Identify which cell holds the provided text, then report its [x, y] central coordinate. 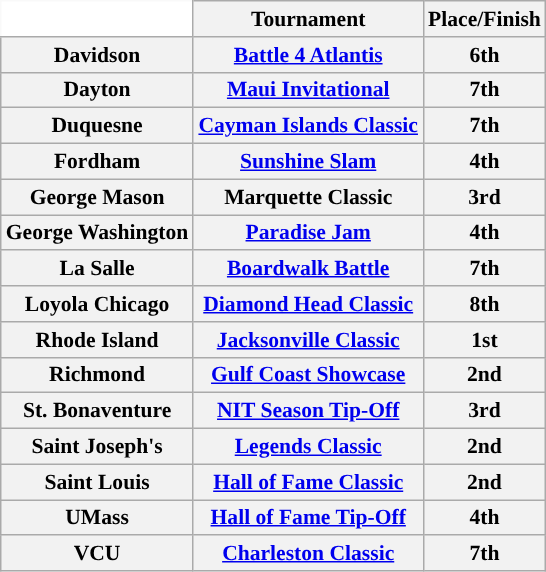
Rhode Island [98, 340]
Fordham [98, 162]
Sunshine Slam [308, 162]
8th [484, 304]
Jacksonville Classic [308, 340]
1st [484, 340]
Maui Invitational [308, 90]
NIT Season Tip-Off [308, 411]
Diamond Head Classic [308, 304]
Cayman Islands Classic [308, 126]
St. Bonaventure [98, 411]
Place/Finish [484, 19]
Loyola Chicago [98, 304]
Paradise Jam [308, 233]
Battle 4 Atlantis [308, 55]
Marquette Classic [308, 197]
Davidson [98, 55]
6th [484, 55]
La Salle [98, 269]
Saint Joseph's [98, 447]
Gulf Coast Showcase [308, 375]
Saint Louis [98, 482]
George Washington [98, 233]
UMass [98, 518]
Hall of Fame Tip-Off [308, 518]
Dayton [98, 90]
VCU [98, 554]
Richmond [98, 375]
Boardwalk Battle [308, 269]
George Mason [98, 197]
Tournament [308, 19]
Charleston Classic [308, 554]
Duquesne [98, 126]
Hall of Fame Classic [308, 482]
Legends Classic [308, 447]
